From the cell containing the given text, extract its center point as [X, Y] coordinate. 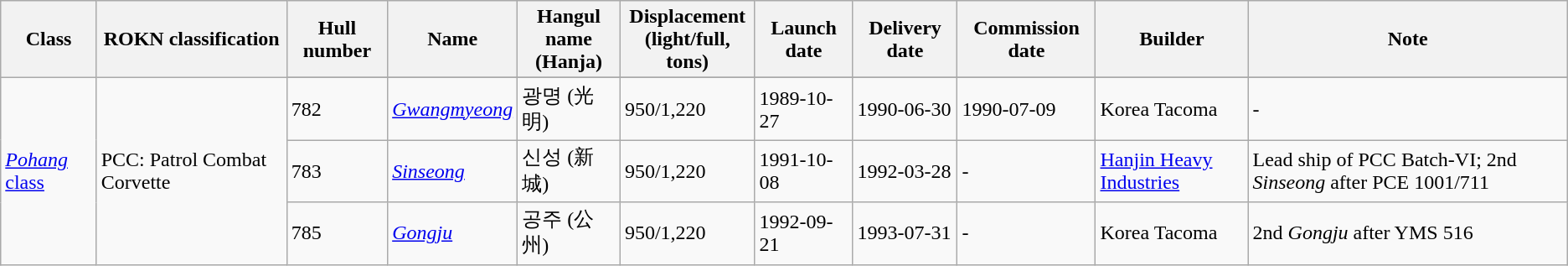
1989-10-27 [804, 109]
Delivery date [905, 39]
Hull number [337, 39]
ROKN classification [191, 39]
1991-10-08 [804, 171]
782 [337, 109]
Lead ship of PCC Batch-VI; 2nd Sinseong after PCE 1001/711 [1407, 171]
공주 (公州) [570, 233]
Note [1407, 39]
Hangul name(Hanja) [570, 39]
Gongju [452, 233]
1990-06-30 [905, 109]
Name [452, 39]
광명 (光明) [570, 109]
신성 (新城) [570, 171]
Displacement(light/full, tons) [687, 39]
785 [337, 233]
Sinseong [452, 171]
Pohang class [49, 171]
Hanjin Heavy Industries [1172, 171]
Commission date [1027, 39]
Builder [1172, 39]
1992-09-21 [804, 233]
1990-07-09 [1027, 109]
1993-07-31 [905, 233]
Launch date [804, 39]
Class [49, 39]
PCC: Patrol Combat Corvette [191, 171]
Gwangmyeong [452, 109]
783 [337, 171]
1992-03-28 [905, 171]
2nd Gongju after YMS 516 [1407, 233]
